Return the (x, y) coordinate for the center point of the cell that contains the specified text.  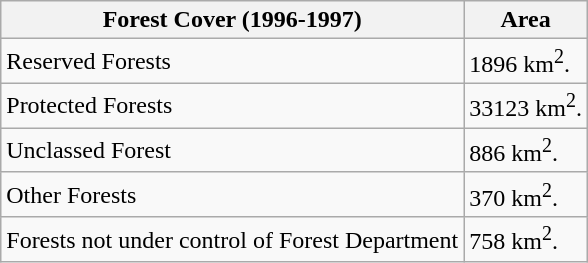
1896 km2. (526, 62)
758 km2. (526, 240)
Forests not under control of Forest Department (232, 240)
33123 km2. (526, 106)
886 km2. (526, 150)
Unclassed Forest (232, 150)
Other Forests (232, 194)
370 km2. (526, 194)
Reserved Forests (232, 62)
Protected Forests (232, 106)
Area (526, 20)
Forest Cover (1996-1997) (232, 20)
